Detect which cell encompasses the target text, then output its [x, y] center coordinate. 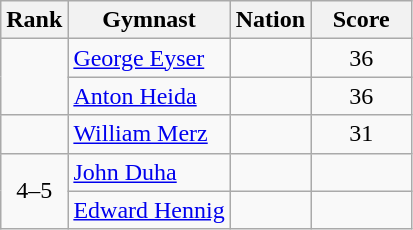
Anton Heida [149, 96]
George Eyser [149, 58]
Edward Hennig [149, 210]
4–5 [34, 191]
William Merz [149, 134]
Gymnast [149, 20]
Score [362, 20]
31 [362, 134]
Rank [34, 20]
Nation [270, 20]
John Duha [149, 172]
